Search for the cell housing the specified text and yield its [x, y] center coordinate. 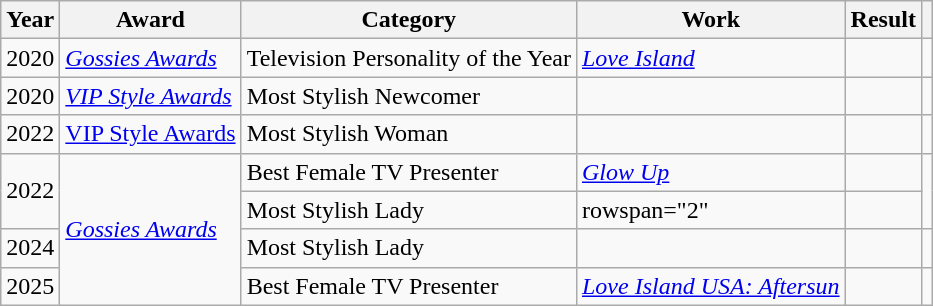
Love Island [710, 58]
Television Personality of the Year [408, 58]
Most Stylish Woman [408, 134]
Year [30, 20]
Glow Up [710, 172]
Most Stylish Newcomer [408, 96]
2025 [30, 286]
rowspan="2" [710, 210]
2024 [30, 248]
Category [408, 20]
Result [883, 20]
Work [710, 20]
Love Island USA: Aftersun [710, 286]
Award [150, 20]
